Search for the cell housing the specified text and yield its [X, Y] center coordinate. 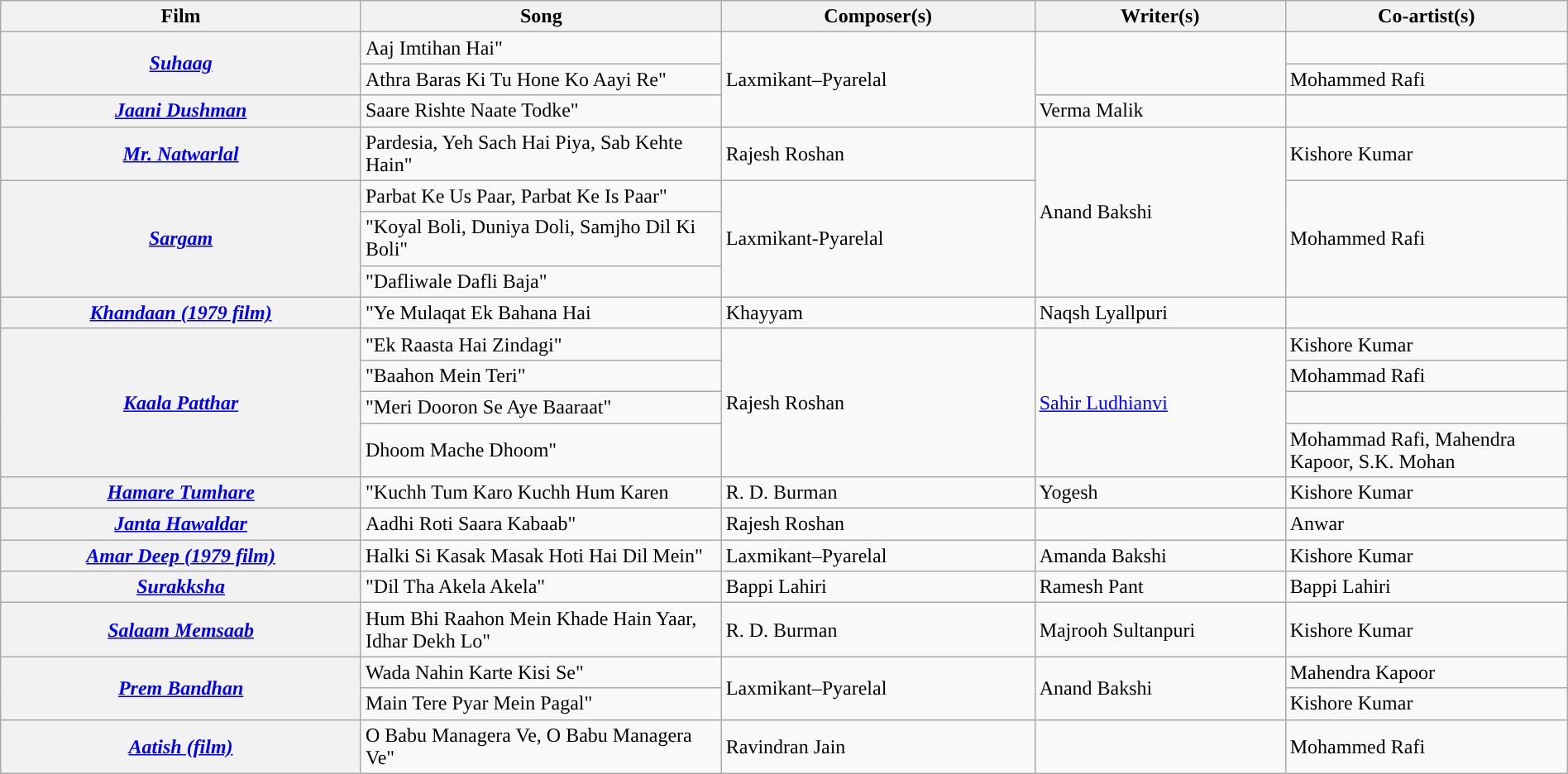
"Koyal Boli, Duniya Doli, Samjho Dil Ki Boli" [541, 238]
Sahir Ludhianvi [1159, 402]
Wada Nahin Karte Kisi Se" [541, 672]
"Ek Raasta Hai Zindagi" [541, 344]
Khayyam [878, 313]
Ramesh Pant [1159, 587]
Mohammad Rafi [1426, 375]
Parbat Ke Us Paar, Parbat Ke Is Paar" [541, 196]
Athra Baras Ki Tu Hone Ko Aayi Re" [541, 79]
Aatish (film) [181, 746]
Kaala Patthar [181, 402]
Hum Bhi Raahon Mein Khade Hain Yaar, Idhar Dekh Lo" [541, 630]
Khandaan (1979 film) [181, 313]
Jaani Dushman [181, 111]
Hamare Tumhare [181, 493]
Yogesh [1159, 493]
Salaam Memsaab [181, 630]
Mohammad Rafi, Mahendra Kapoor, S.K. Mohan [1426, 450]
Prem Bandhan [181, 688]
"Meri Dooron Se Aye Baaraat" [541, 407]
Sargam [181, 238]
"Baahon Mein Teri" [541, 375]
Janta Hawaldar [181, 524]
Naqsh Lyallpuri [1159, 313]
O Babu Managera Ve, O Babu Managera Ve" [541, 746]
Aaj Imtihan Hai" [541, 48]
"Ye Mulaqat Ek Bahana Hai [541, 313]
Co-artist(s) [1426, 17]
Mahendra Kapoor [1426, 672]
Aadhi Roti Saara Kabaab" [541, 524]
"Dil Tha Akela Akela" [541, 587]
"Dafliwale Dafli Baja" [541, 281]
Laxmikant-Pyarelal [878, 238]
Pardesia, Yeh Sach Hai Piya, Sab Kehte Hain" [541, 154]
Writer(s) [1159, 17]
Ravindran Jain [878, 746]
Mr. Natwarlal [181, 154]
Main Tere Pyar Mein Pagal" [541, 704]
Surakksha [181, 587]
Saare Rishte Naate Todke" [541, 111]
Halki Si Kasak Masak Hoti Hai Dil Mein" [541, 556]
Majrooh Sultanpuri [1159, 630]
Suhaag [181, 64]
Verma Malik [1159, 111]
Film [181, 17]
Anwar [1426, 524]
Amar Deep (1979 film) [181, 556]
Song [541, 17]
Composer(s) [878, 17]
Dhoom Mache Dhoom" [541, 450]
"Kuchh Tum Karo Kuchh Hum Karen [541, 493]
Amanda Bakshi [1159, 556]
